Find where the given text appears and provide that cell's center as (X, Y) coordinate. 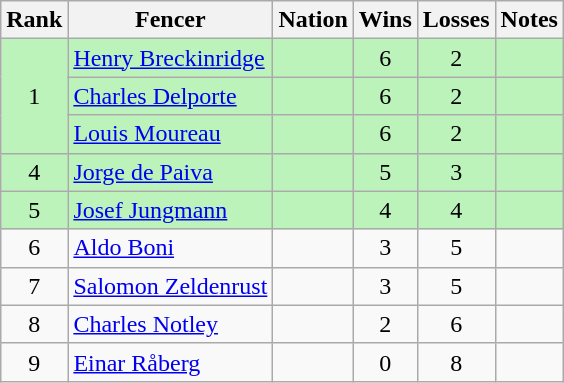
7 (34, 286)
0 (385, 362)
Fencer (170, 20)
Louis Moureau (170, 134)
Charles Notley (170, 324)
Nation (313, 20)
Salomon Zeldenrust (170, 286)
Losses (456, 20)
1 (34, 96)
Aldo Boni (170, 248)
Notes (529, 20)
Charles Delporte (170, 96)
Henry Breckinridge (170, 58)
Rank (34, 20)
Jorge de Paiva (170, 172)
Josef Jungmann (170, 210)
Einar Råberg (170, 362)
9 (34, 362)
Wins (385, 20)
